Extract the [X, Y] coordinate from the center of the cell holding the provided text.  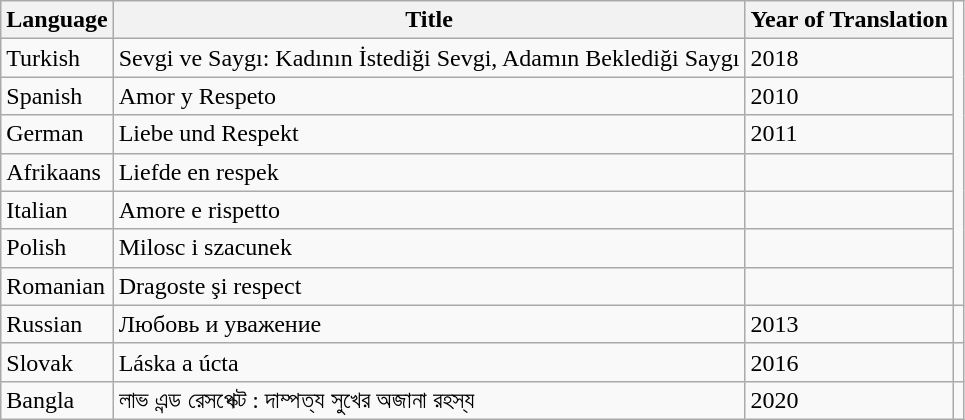
Title [429, 20]
Year of Translation [849, 20]
Dragoste şi respect [429, 286]
Amor y Respeto [429, 96]
2020 [849, 400]
2010 [849, 96]
Italian [57, 210]
German [57, 134]
Liefde en respek [429, 172]
2011 [849, 134]
Sevgi ve Saygı: Kadının İstediği Sevgi, Adamın Beklediği Saygı [429, 58]
Polish [57, 248]
Afrikaans [57, 172]
Language [57, 20]
2018 [849, 58]
Spanish [57, 96]
2013 [849, 324]
Любовь и уважение [429, 324]
Amore e rispetto [429, 210]
2016 [849, 362]
Slovak [57, 362]
Milosc i szacunek [429, 248]
Russian [57, 324]
Bangla [57, 400]
Turkish [57, 58]
Láska a úcta [429, 362]
Liebe und Respekt [429, 134]
Romanian [57, 286]
লাভ এন্ড রেসপেক্ট : দাম্পত্য সুখের অজানা রহস্য [429, 400]
